Output the (x, y) coordinate of the center of the cell containing the given text.  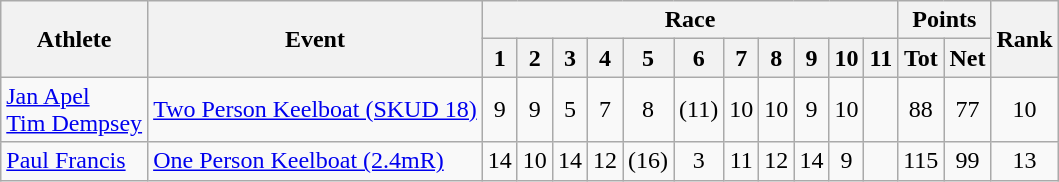
(16) (648, 161)
(11) (699, 110)
77 (968, 110)
115 (921, 161)
6 (699, 58)
88 (921, 110)
Tot (921, 58)
99 (968, 161)
4 (604, 58)
2 (534, 58)
Jan ApelTim Dempsey (74, 110)
13 (1024, 161)
Paul Francis (74, 161)
Net (968, 58)
One Person Keelboat (2.4mR) (316, 161)
1 (500, 58)
Event (316, 39)
Rank (1024, 39)
Points (944, 20)
Two Person Keelboat (SKUD 18) (316, 110)
Race (690, 20)
Athlete (74, 39)
